Search for the cell housing the specified text and yield its [X, Y] center coordinate. 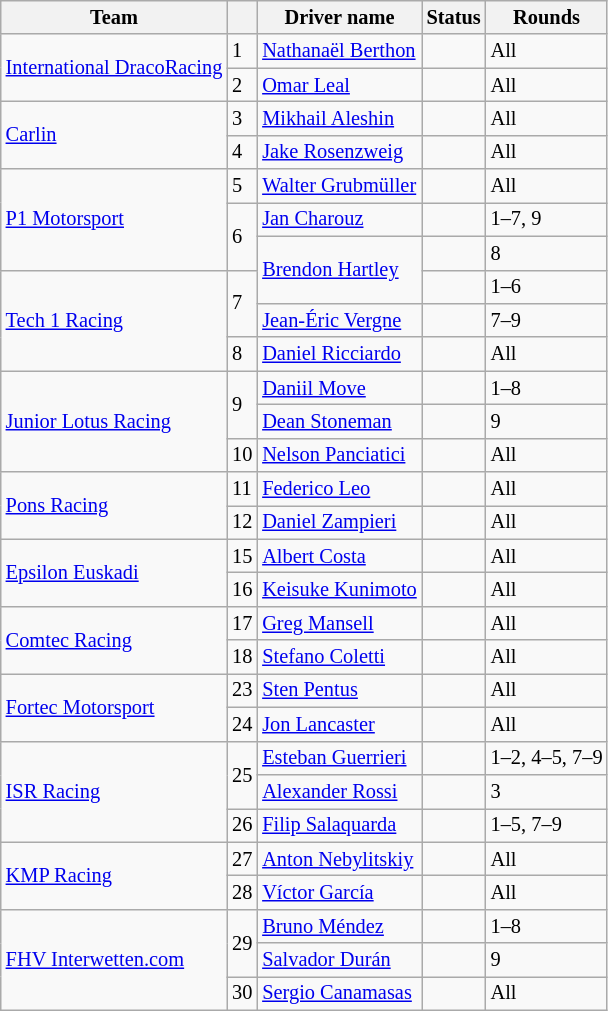
Alexander Rossi [339, 791]
18 [242, 657]
12 [242, 522]
1–5, 7–9 [547, 825]
Jan Charouz [339, 219]
Anton Nebylitskiy [339, 859]
7 [242, 304]
Carlin [114, 134]
Sergio Canamasas [339, 993]
Sten Pentus [339, 690]
11 [242, 489]
Pons Racing [114, 506]
Omar Leal [339, 85]
Federico Leo [339, 489]
26 [242, 825]
Driver name [339, 17]
Esteban Guerrieri [339, 758]
Rounds [547, 17]
1–7, 9 [547, 219]
Fortec Motorsport [114, 706]
Keisuke Kunimoto [339, 589]
P1 Motorsport [114, 220]
International DracoRacing [114, 68]
Nelson Panciatici [339, 455]
Greg Mansell [339, 623]
1–2, 4–5, 7–9 [547, 758]
Mikhail Aleshin [339, 118]
Brendon Hartley [339, 270]
17 [242, 623]
Albert Costa [339, 556]
1–6 [547, 287]
Comtec Racing [114, 640]
Epsilon Euskadi [114, 572]
1 [242, 51]
KMP Racing [114, 876]
29 [242, 942]
5 [242, 186]
Status [454, 17]
27 [242, 859]
Daniel Zampieri [339, 522]
Team [114, 17]
24 [242, 724]
23 [242, 690]
Salvador Durán [339, 960]
28 [242, 892]
Walter Grubmüller [339, 186]
Junior Lotus Racing [114, 422]
6 [242, 236]
Dean Stoneman [339, 421]
ISR Racing [114, 792]
16 [242, 589]
Daniil Move [339, 388]
15 [242, 556]
2 [242, 85]
30 [242, 993]
Víctor García [339, 892]
Jon Lancaster [339, 724]
Tech 1 Racing [114, 320]
Daniel Ricciardo [339, 354]
25 [242, 774]
Filip Salaquarda [339, 825]
4 [242, 152]
Jean-Éric Vergne [339, 320]
Jake Rosenzweig [339, 152]
FHV Interwetten.com [114, 960]
Stefano Coletti [339, 657]
7–9 [547, 320]
Nathanaël Berthon [339, 51]
Bruno Méndez [339, 926]
10 [242, 455]
